Search for the cell housing the specified text and yield its (X, Y) center coordinate. 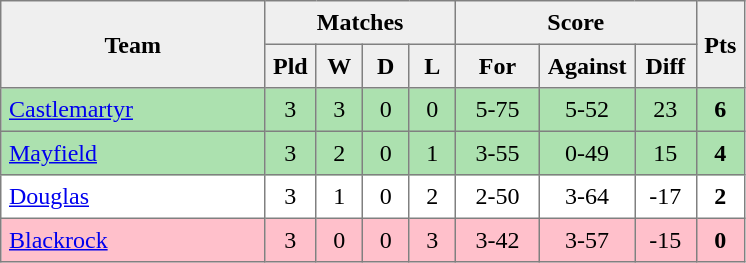
Diff (666, 66)
D (385, 66)
3-42 (497, 240)
2-50 (497, 197)
Team (133, 44)
Pld (290, 66)
5-75 (497, 110)
Against (586, 66)
0-49 (586, 153)
For (497, 66)
L (432, 66)
23 (666, 110)
Castlemartyr (133, 110)
-15 (666, 240)
3-57 (586, 240)
15 (666, 153)
Matches (360, 23)
W (339, 66)
4 (720, 153)
5-52 (586, 110)
-17 (666, 197)
Pts (720, 44)
Mayfield (133, 153)
3-64 (586, 197)
3-55 (497, 153)
Blackrock (133, 240)
6 (720, 110)
Douglas (133, 197)
Score (576, 23)
